Capture the cell that displays the provided text and extract its [x, y] central coordinate. 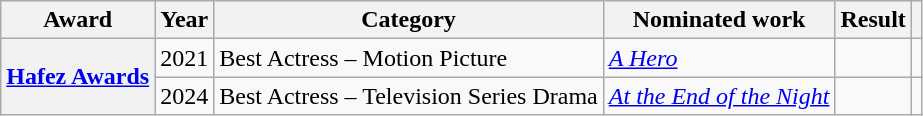
Year [184, 20]
Result [873, 20]
A Hero [719, 58]
2021 [184, 58]
Award [78, 20]
Best Actress – Television Series Drama [409, 96]
At the End of the Night [719, 96]
Hafez Awards [78, 77]
Best Actress – Motion Picture [409, 58]
Nominated work [719, 20]
Category [409, 20]
2024 [184, 96]
